Find where the given text appears and provide that cell's center as [X, Y] coordinate. 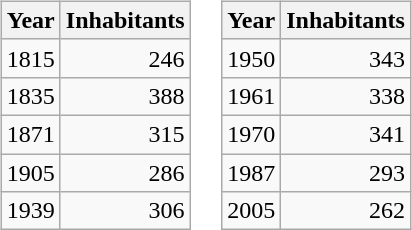
306 [125, 211]
1939 [30, 211]
1905 [30, 173]
262 [346, 211]
286 [125, 173]
341 [346, 134]
1815 [30, 58]
343 [346, 58]
246 [125, 58]
1871 [30, 134]
1987 [252, 173]
1950 [252, 58]
388 [125, 96]
293 [346, 173]
1835 [30, 96]
1970 [252, 134]
338 [346, 96]
1961 [252, 96]
315 [125, 134]
2005 [252, 211]
